Provide the (x, y) coordinate of the cell's center where the given text is located.  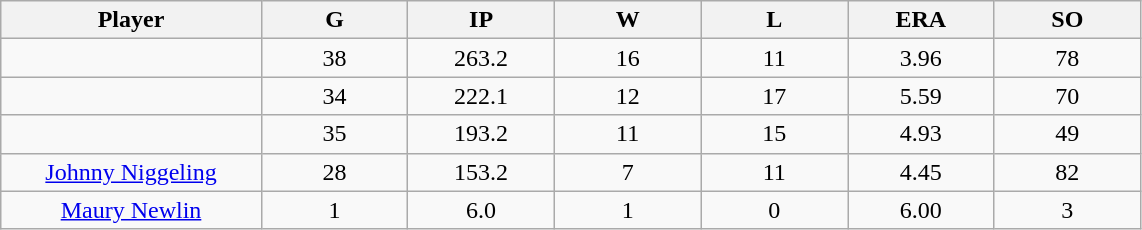
78 (1068, 58)
70 (1068, 96)
82 (1068, 172)
ERA (922, 20)
49 (1068, 134)
IP (482, 20)
Maury Newlin (132, 210)
16 (628, 58)
W (628, 20)
153.2 (482, 172)
28 (334, 172)
3 (1068, 210)
SO (1068, 20)
0 (774, 210)
6.0 (482, 210)
35 (334, 134)
3.96 (922, 58)
193.2 (482, 134)
17 (774, 96)
G (334, 20)
38 (334, 58)
222.1 (482, 96)
L (774, 20)
Player (132, 20)
12 (628, 96)
4.93 (922, 134)
6.00 (922, 210)
5.59 (922, 96)
263.2 (482, 58)
4.45 (922, 172)
15 (774, 134)
Johnny Niggeling (132, 172)
7 (628, 172)
34 (334, 96)
